Identify which cell holds the provided text, then report its (X, Y) central coordinate. 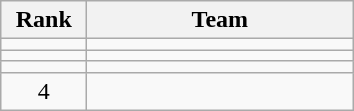
4 (44, 91)
Rank (44, 20)
Team (220, 20)
